Detect which cell encompasses the target text, then output its (X, Y) center coordinate. 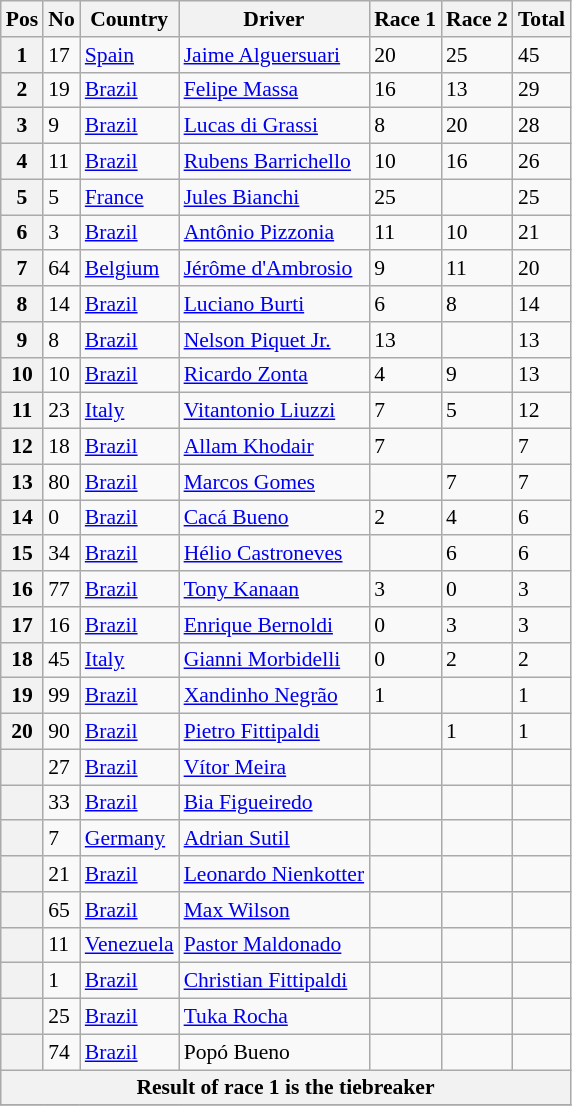
Nelson Piquet Jr. (274, 340)
Max Wilson (274, 910)
Race 2 (477, 19)
Luciano Burti (274, 304)
Spain (130, 55)
Country (130, 19)
Marcos Gomes (274, 482)
74 (62, 1052)
France (130, 197)
27 (62, 767)
Germany (130, 839)
Pos (22, 19)
Venezuela (130, 945)
26 (542, 162)
77 (62, 589)
No (62, 19)
Antônio Pizzonia (274, 233)
15 (22, 554)
Ricardo Zonta (274, 375)
Enrique Bernoldi (274, 625)
Total (542, 19)
Pietro Fittipaldi (274, 732)
Tuka Rocha (274, 1017)
64 (62, 269)
Jaime Alguersuari (274, 55)
Driver (274, 19)
Allam Khodair (274, 447)
Result of race 1 is the tiebreaker (286, 1088)
Hélio Castroneves (274, 554)
Lucas di Grassi (274, 126)
23 (62, 411)
28 (542, 126)
Rubens Barrichello (274, 162)
Christian Fittipaldi (274, 981)
29 (542, 90)
65 (62, 910)
Adrian Sutil (274, 839)
Xandinho Negrão (274, 696)
Cacá Bueno (274, 518)
Tony Kanaan (274, 589)
Vitantonio Liuzzi (274, 411)
90 (62, 732)
Popó Bueno (274, 1052)
Belgium (130, 269)
Bia Figueiredo (274, 803)
Vítor Meira (274, 767)
Jules Bianchi (274, 197)
34 (62, 554)
Race 1 (405, 19)
33 (62, 803)
99 (62, 696)
Felipe Massa (274, 90)
80 (62, 482)
Pastor Maldonado (274, 945)
Leonardo Nienkotter (274, 874)
Gianni Morbidelli (274, 660)
Jérôme d'Ambrosio (274, 269)
